Return the [x, y] coordinate for the center point of the cell that contains the specified text.  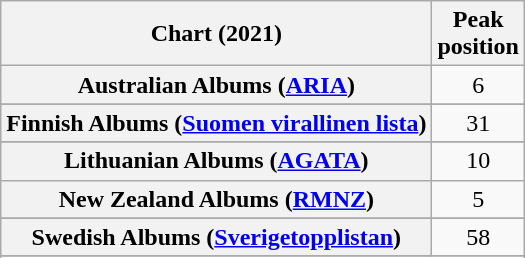
58 [478, 237]
Peakposition [478, 34]
Australian Albums (ARIA) [216, 85]
New Zealand Albums (RMNZ) [216, 199]
6 [478, 85]
Lithuanian Albums (AGATA) [216, 161]
31 [478, 123]
Finnish Albums (Suomen virallinen lista) [216, 123]
5 [478, 199]
Chart (2021) [216, 34]
10 [478, 161]
Swedish Albums (Sverigetopplistan) [216, 237]
